Extract the [x, y] coordinate from the center of the cell holding the provided text.  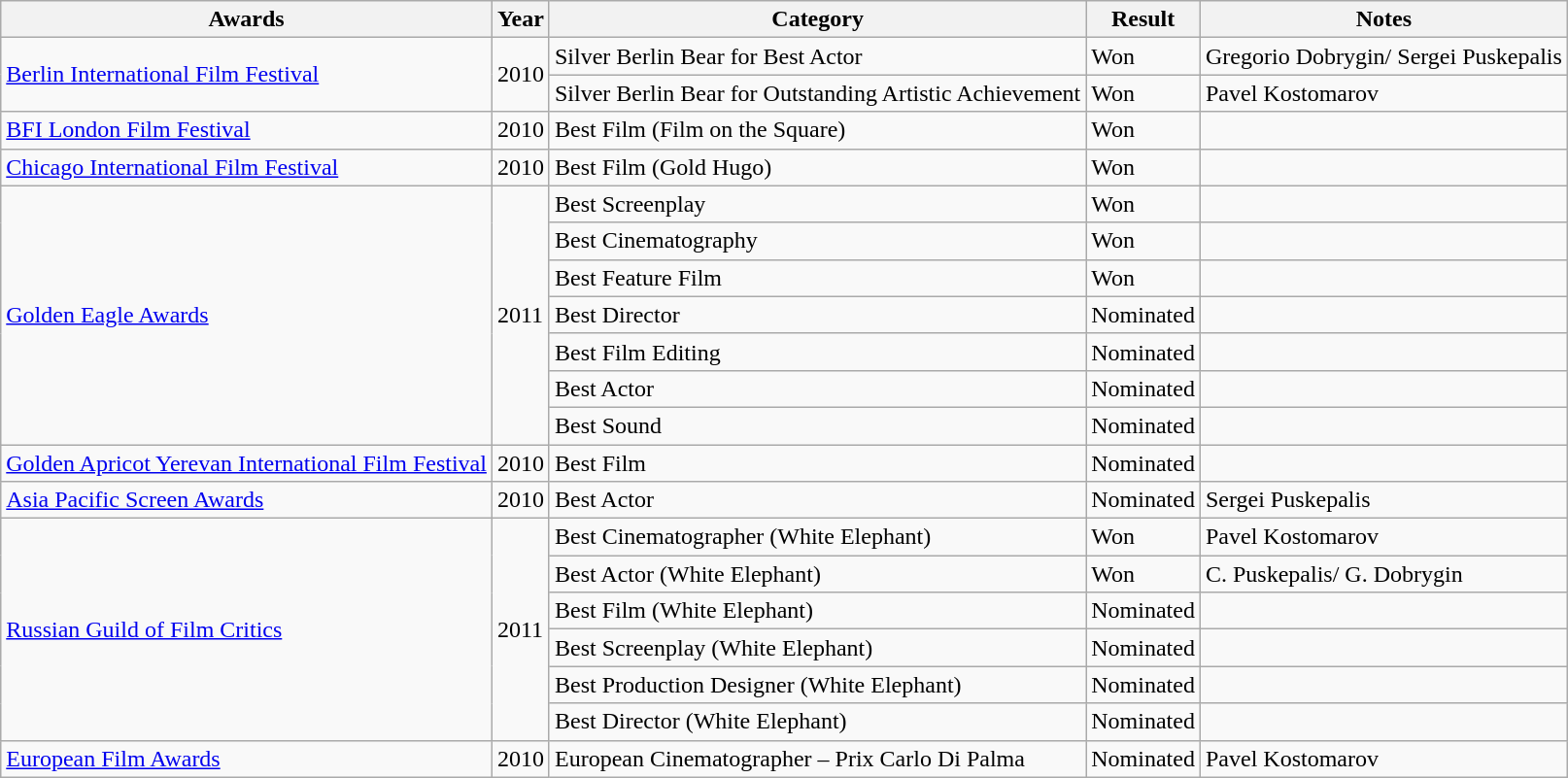
Silver Berlin Bear for Best Actor [817, 56]
European Film Awards [247, 759]
Sergei Puskepalis [1383, 500]
Golden Eagle Awards [247, 315]
Best Film (Film on the Square) [817, 130]
Best Screenplay (White Elephant) [817, 648]
Best Sound [817, 425]
Awards [247, 19]
Best Cinematography [817, 241]
Best Film (Gold Hugo) [817, 167]
Result [1143, 19]
Best Film Editing [817, 352]
Asia Pacific Screen Awards [247, 500]
Gregorio Dobrygin/ Sergei Puskepalis [1383, 56]
Best Production Designer (White Elephant) [817, 685]
Best Feature Film [817, 278]
Silver Berlin Bear for Outstanding Artistic Achievement [817, 93]
Chicago International Film Festival [247, 167]
Year [521, 19]
Best Director (White Elephant) [817, 722]
European Cinematographer – Prix Carlo Di Palma [817, 759]
С. Puskepalis/ G. Dobrygin [1383, 574]
Russian Guild of Film Critics [247, 629]
Golden Apricot Yerevan International Film Festival [247, 463]
Best Film (White Elephant) [817, 611]
Best Film [817, 463]
Berlin International Film Festival [247, 75]
Best Screenplay [817, 204]
Best Actor (White Elephant) [817, 574]
Best Cinematographer (White Elephant) [817, 537]
Notes [1383, 19]
Category [817, 19]
BFI London Film Festival [247, 130]
Best Director [817, 315]
